Output the (x, y) coordinate of the center of the cell containing the given text.  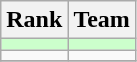
Rank (34, 20)
Team (102, 20)
